Identify which cell holds the provided text, then report its [x, y] central coordinate. 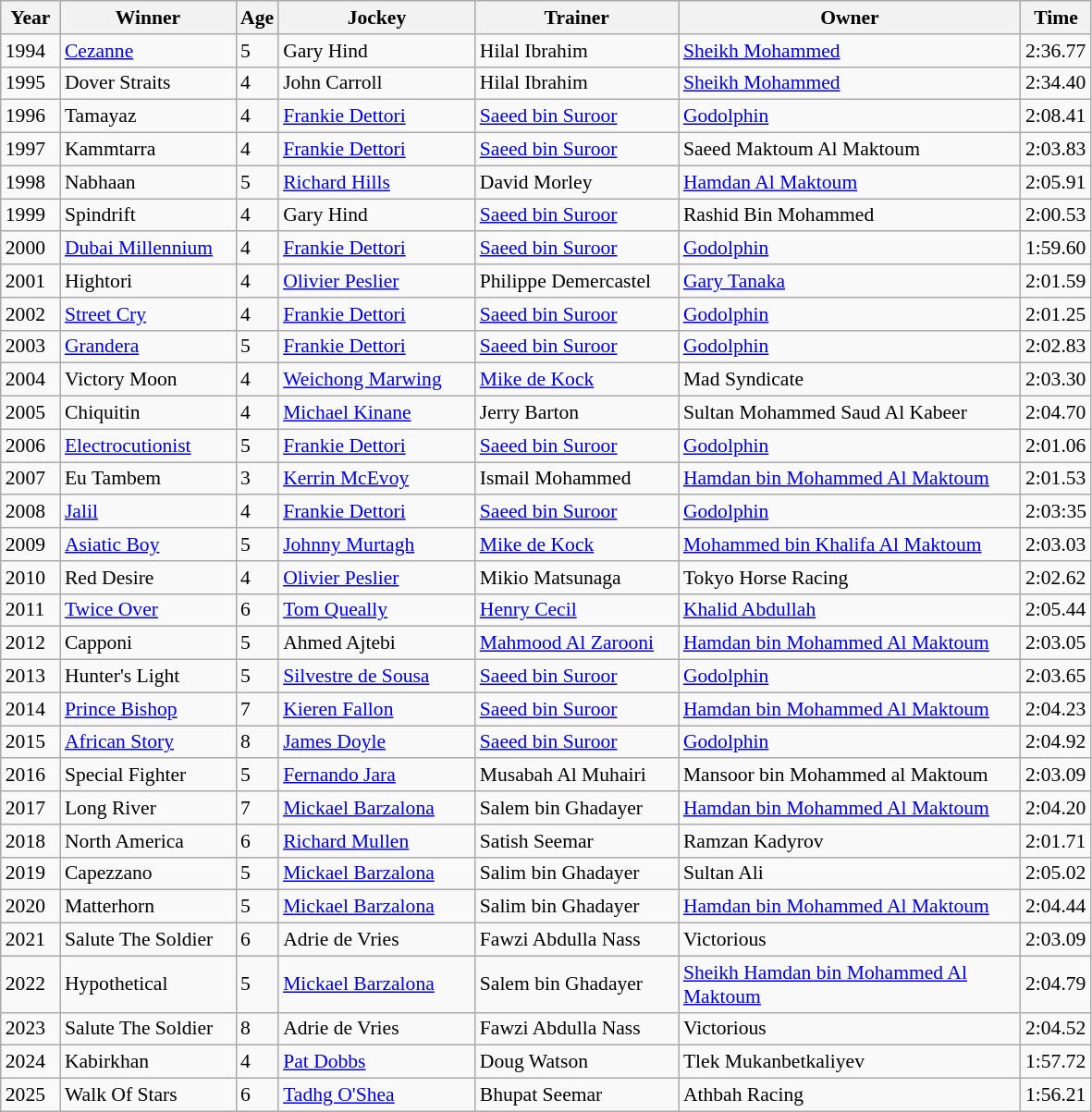
Musabah Al Muhairi [577, 776]
Dubai Millennium [148, 249]
2:03.05 [1056, 643]
1:56.21 [1056, 1095]
Kieren Fallon [377, 709]
Sultan Ali [850, 874]
Saeed Maktoum Al Maktoum [850, 150]
Long River [148, 808]
Capezzano [148, 874]
2:01.71 [1056, 841]
1994 [31, 51]
Trainer [577, 18]
Asiatic Boy [148, 544]
Victory Moon [148, 380]
2001 [31, 281]
Silvestre de Sousa [377, 677]
Mikio Matsunaga [577, 578]
Mansoor bin Mohammed al Maktoum [850, 776]
2:01.06 [1056, 446]
Nabhaan [148, 182]
2:03.03 [1056, 544]
2007 [31, 479]
2012 [31, 643]
2006 [31, 446]
Age [257, 18]
North America [148, 841]
2019 [31, 874]
2:01.25 [1056, 314]
Gary Tanaka [850, 281]
2:05.91 [1056, 182]
2:34.40 [1056, 83]
African Story [148, 742]
Hypothetical [148, 984]
Johnny Murtagh [377, 544]
1999 [31, 215]
Jerry Barton [577, 413]
Kerrin McEvoy [377, 479]
2:02.83 [1056, 347]
2:04.44 [1056, 907]
2:01.53 [1056, 479]
Jalil [148, 512]
2025 [31, 1095]
Tamayaz [148, 116]
1998 [31, 182]
Cezanne [148, 51]
Bhupat Seemar [577, 1095]
Khalid Abdullah [850, 610]
2020 [31, 907]
Tom Queally [377, 610]
2009 [31, 544]
2021 [31, 940]
2013 [31, 677]
Fernando Jara [377, 776]
1997 [31, 150]
Pat Dobbs [377, 1062]
Philippe Demercastel [577, 281]
Sultan Mohammed Saud Al Kabeer [850, 413]
Sheikh Hamdan bin Mohammed Al Maktoum [850, 984]
Jockey [377, 18]
2:03:35 [1056, 512]
Time [1056, 18]
Mad Syndicate [850, 380]
John Carroll [377, 83]
2:08.41 [1056, 116]
2011 [31, 610]
Electrocutionist [148, 446]
3 [257, 479]
Grandera [148, 347]
2016 [31, 776]
Doug Watson [577, 1062]
2:36.77 [1056, 51]
2:03.65 [1056, 677]
Year [31, 18]
Walk Of Stars [148, 1095]
2023 [31, 1029]
2024 [31, 1062]
Rashid Bin Mohammed [850, 215]
Mahmood Al Zarooni [577, 643]
2015 [31, 742]
Michael Kinane [377, 413]
1:59.60 [1056, 249]
David Morley [577, 182]
Kabirkhan [148, 1062]
2003 [31, 347]
2:05.02 [1056, 874]
2004 [31, 380]
2:04.92 [1056, 742]
2018 [31, 841]
Richard Hills [377, 182]
Ramzan Kadyrov [850, 841]
2002 [31, 314]
Athbah Racing [850, 1095]
Mohammed bin Khalifa Al Maktoum [850, 544]
2000 [31, 249]
2:01.59 [1056, 281]
2010 [31, 578]
2008 [31, 512]
Special Fighter [148, 776]
Henry Cecil [577, 610]
Twice Over [148, 610]
2:03.30 [1056, 380]
2:04.23 [1056, 709]
1:57.72 [1056, 1062]
Satish Seemar [577, 841]
2:04.79 [1056, 984]
Prince Bishop [148, 709]
Richard Mullen [377, 841]
2:04.52 [1056, 1029]
Matterhorn [148, 907]
2:04.70 [1056, 413]
Red Desire [148, 578]
2:03.83 [1056, 150]
2:00.53 [1056, 215]
Street Cry [148, 314]
Capponi [148, 643]
2005 [31, 413]
2022 [31, 984]
2:04.20 [1056, 808]
Eu Tambem [148, 479]
Kammtarra [148, 150]
Spindrift [148, 215]
Weichong Marwing [377, 380]
Ahmed Ajtebi [377, 643]
2014 [31, 709]
Hunter's Light [148, 677]
Hightori [148, 281]
2:02.62 [1056, 578]
Chiquitin [148, 413]
1995 [31, 83]
Tlek Mukanbetkaliyev [850, 1062]
Tokyo Horse Racing [850, 578]
Dover Straits [148, 83]
Hamdan Al Maktoum [850, 182]
1996 [31, 116]
2017 [31, 808]
James Doyle [377, 742]
Winner [148, 18]
2:05.44 [1056, 610]
Tadhg O'Shea [377, 1095]
Ismail Mohammed [577, 479]
Owner [850, 18]
